From the cell containing the given text, extract its center point as (x, y) coordinate. 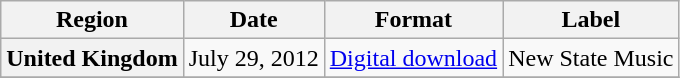
Format (413, 20)
July 29, 2012 (254, 58)
Date (254, 20)
Region (92, 20)
New State Music (591, 58)
Digital download (413, 58)
Label (591, 20)
United Kingdom (92, 58)
